Scan for the cell matching the given text and deliver its (X, Y) coordinate at center. 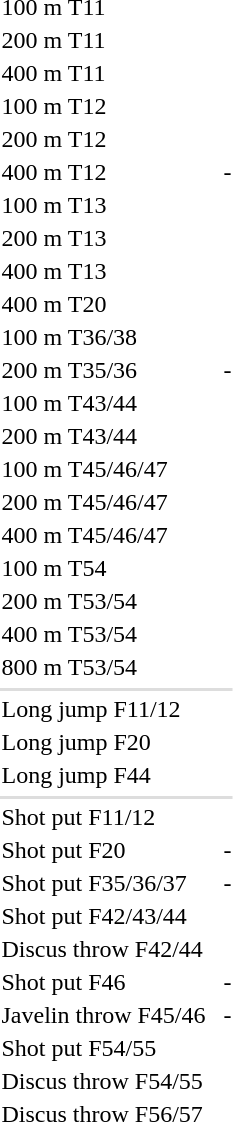
Shot put F11/12 (104, 817)
100 m T43/44 (104, 403)
200 m T45/46/47 (104, 502)
200 m T53/54 (104, 601)
200 m T12 (104, 139)
400 m T13 (104, 271)
100 m T36/38 (104, 337)
400 m T12 (104, 172)
Shot put F46 (104, 982)
400 m T53/54 (104, 634)
100 m T12 (104, 106)
Javelin throw F45/46 (104, 1015)
Discus throw F54/55 (104, 1081)
400 m T11 (104, 73)
Shot put F35/36/37 (104, 883)
Shot put F42/43/44 (104, 916)
200 m T35/36 (104, 370)
100 m T54 (104, 568)
Long jump F44 (104, 775)
800 m T53/54 (104, 667)
Long jump F20 (104, 742)
Shot put F20 (104, 850)
Long jump F11/12 (104, 709)
100 m T13 (104, 205)
400 m T20 (104, 304)
200 m T43/44 (104, 436)
400 m T45/46/47 (104, 535)
Shot put F54/55 (104, 1048)
200 m T11 (104, 40)
100 m T45/46/47 (104, 469)
200 m T13 (104, 238)
Discus throw F42/44 (104, 949)
